Return the (X, Y) coordinate for the center point of the cell that contains the specified text.  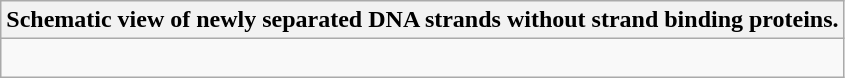
Schematic view of newly separated DNA strands without strand binding proteins. (422, 20)
